Capture the cell that displays the provided text and extract its [X, Y] central coordinate. 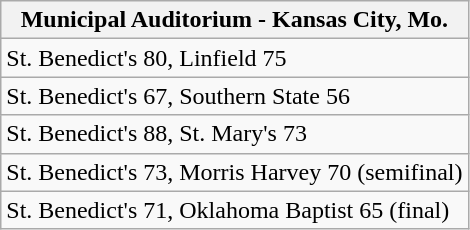
St. Benedict's 73, Morris Harvey 70 (semifinal) [234, 172]
Municipal Auditorium - Kansas City, Mo. [234, 20]
St. Benedict's 88, St. Mary's 73 [234, 134]
St. Benedict's 71, Oklahoma Baptist 65 (final) [234, 210]
St. Benedict's 80, Linfield 75 [234, 58]
St. Benedict's 67, Southern State 56 [234, 96]
